Return [x, y] of the center of cell containing provided text 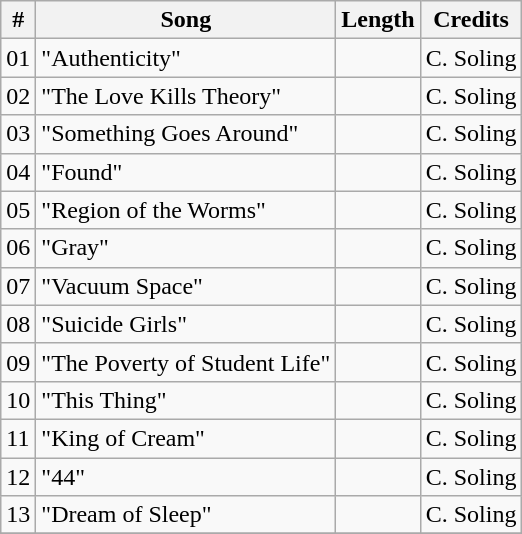
10 [18, 400]
"Region of the Worms" [186, 210]
12 [18, 477]
08 [18, 324]
"This Thing" [186, 400]
05 [18, 210]
04 [18, 172]
Credits [471, 20]
"Gray" [186, 248]
02 [18, 96]
# [18, 20]
"King of Cream" [186, 438]
01 [18, 58]
"Suicide Girls" [186, 324]
13 [18, 515]
Length [378, 20]
"Authenticity" [186, 58]
"44" [186, 477]
09 [18, 362]
06 [18, 248]
"Something Goes Around" [186, 134]
07 [18, 286]
"Dream of Sleep" [186, 515]
"The Love Kills Theory" [186, 96]
11 [18, 438]
"The Poverty of Student Life" [186, 362]
03 [18, 134]
"Vacuum Space" [186, 286]
"Found" [186, 172]
Song [186, 20]
